Determine the [X, Y] coordinate at the center of the cell enclosing the given text.  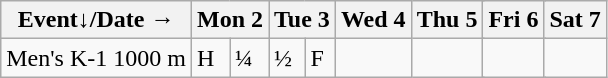
Event↓/Date → [96, 20]
Fri 6 [514, 20]
¼ [250, 58]
Men's K-1 1000 m [96, 58]
H [210, 58]
F [320, 58]
Wed 4 [373, 20]
Thu 5 [447, 20]
Mon 2 [230, 20]
½ [287, 58]
Tue 3 [302, 20]
Sat 7 [575, 20]
